Detect which cell encompasses the target text, then output its [x, y] center coordinate. 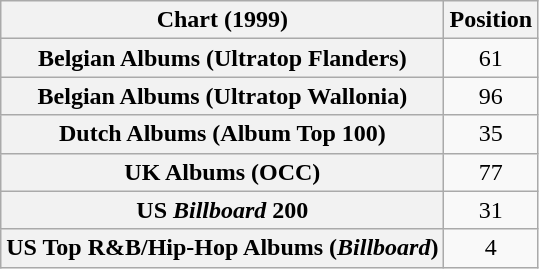
77 [491, 172]
Belgian Albums (Ultratop Flanders) [222, 58]
4 [491, 248]
Chart (1999) [222, 20]
96 [491, 96]
35 [491, 134]
31 [491, 210]
Belgian Albums (Ultratop Wallonia) [222, 96]
Dutch Albums (Album Top 100) [222, 134]
US Top R&B/Hip-Hop Albums (Billboard) [222, 248]
US Billboard 200 [222, 210]
UK Albums (OCC) [222, 172]
Position [491, 20]
61 [491, 58]
